Determine the [X, Y] coordinate at the center of the cell enclosing the given text.  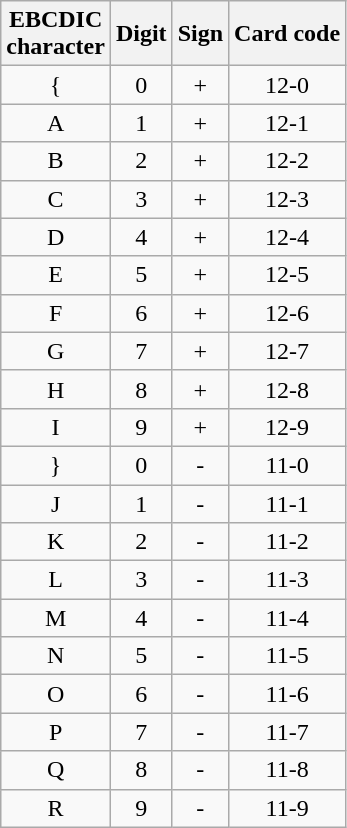
12-7 [288, 351]
I [56, 427]
N [56, 656]
A [56, 123]
G [56, 351]
D [56, 237]
O [56, 694]
P [56, 732]
12-8 [288, 389]
B [56, 161]
J [56, 503]
12-9 [288, 427]
11-6 [288, 694]
{ [56, 85]
12-3 [288, 199]
11-0 [288, 465]
11-5 [288, 656]
F [56, 313]
Digit [141, 34]
12-4 [288, 237]
12-6 [288, 313]
11-7 [288, 732]
L [56, 580]
C [56, 199]
EBCDICcharacter [56, 34]
Card code [288, 34]
R [56, 808]
Q [56, 770]
11-9 [288, 808]
} [56, 465]
12-0 [288, 85]
11-1 [288, 503]
M [56, 618]
11-8 [288, 770]
12-5 [288, 275]
Sign [200, 34]
E [56, 275]
12-1 [288, 123]
11-3 [288, 580]
K [56, 542]
11-2 [288, 542]
11-4 [288, 618]
H [56, 389]
12-2 [288, 161]
